Return (X, Y) of the center of cell containing provided text 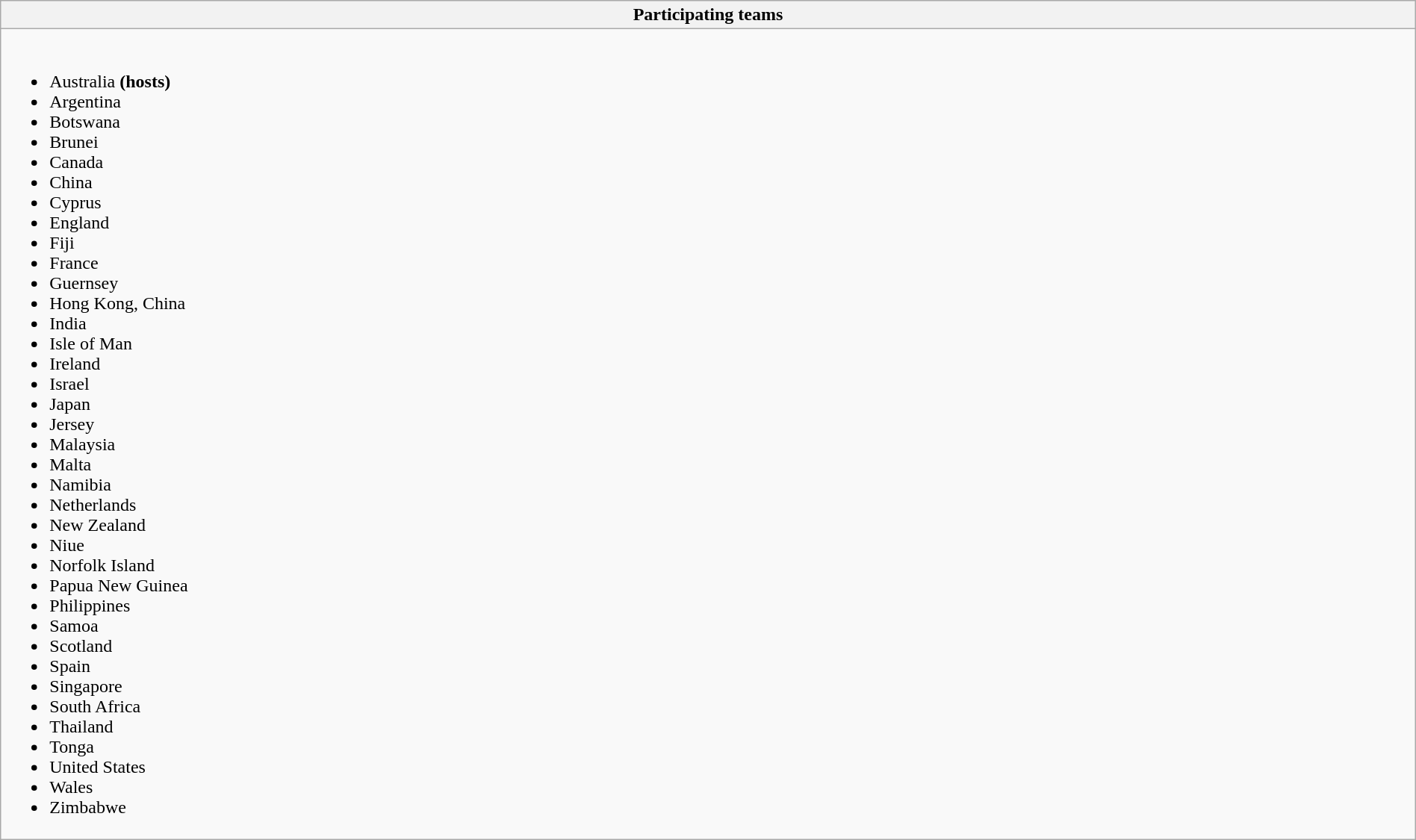
Participating teams (708, 15)
